Search for the cell housing the specified text and yield its [X, Y] center coordinate. 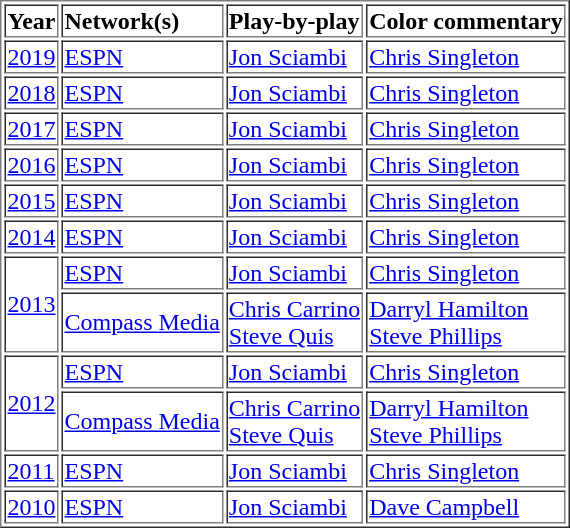
2015 [31, 200]
2016 [31, 164]
2014 [31, 236]
Play-by-play [294, 20]
Color commentary [466, 20]
Dave Campbell [466, 506]
2017 [31, 128]
2012 [31, 404]
2013 [31, 304]
Year [31, 20]
2019 [31, 56]
Network(s) [142, 20]
2011 [31, 470]
2018 [31, 92]
2010 [31, 506]
